Identify which cell holds the provided text, then report its (X, Y) central coordinate. 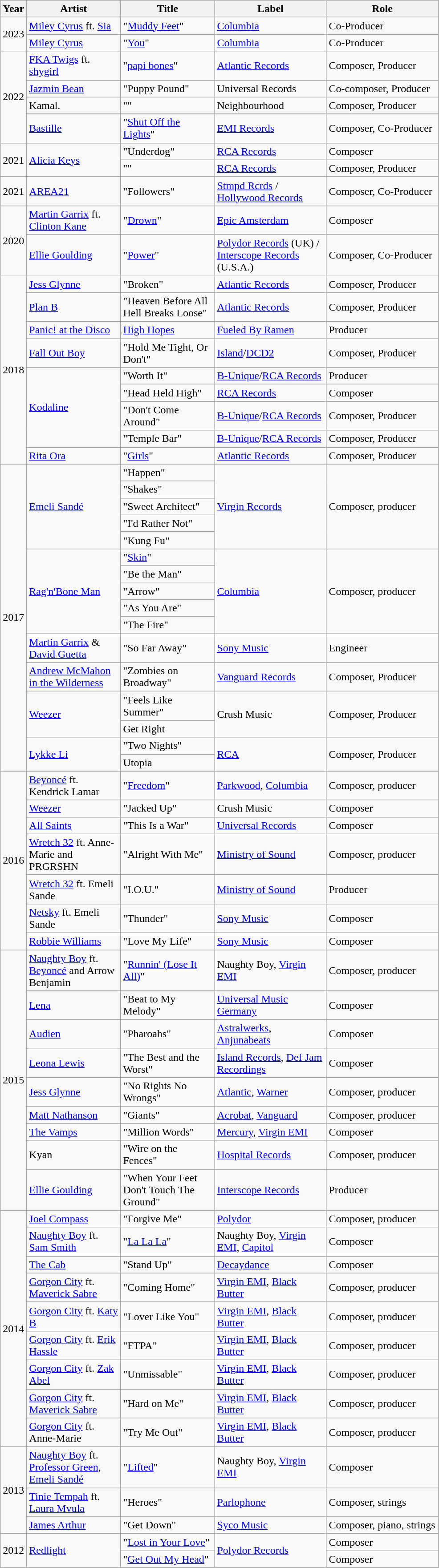
"Puppy Pound" (167, 89)
Gorgon City ft. Zak Abel (74, 1374)
Parlophone (271, 1502)
"I.O.U." (167, 889)
2018 (13, 370)
Miley Cyrus ft. Sia (74, 26)
Andrew McMahon in the Wilderness (74, 677)
Role (382, 9)
Rita Ora (74, 456)
Gorgon City ft. Anne-Marie (74, 1433)
Island/DCD2 (271, 353)
"Get Down" (167, 1525)
"When Your Feet Don't Touch The Ground" (167, 1190)
The Vamps (74, 1132)
"Try Me Out" (167, 1433)
Get Right (167, 729)
Engineer (382, 648)
"Head Held High" (167, 393)
Syco Music (271, 1525)
Acrobat, Vanguard (271, 1115)
Naughty Boy ft. Beyoncé and Arrow Benjamin (74, 970)
FKA Twigs ft. shygirl (74, 66)
"papi bones" (167, 66)
"Freedom" (167, 786)
"Kung Fu" (167, 540)
Alicia Keys (74, 160)
Polydor (271, 1219)
Lykke Li (74, 754)
"Zombies on Broadway" (167, 677)
"Million Words" (167, 1132)
"Temple Bar" (167, 439)
Epic Amsterdam (271, 220)
"Don't Come Around" (167, 416)
Gorgon City ft. Katy B (74, 1316)
Robbie Williams (74, 941)
"Happen" (167, 473)
Mercury, Virgin EMI (271, 1132)
Kodaline (74, 408)
Universal Music Germany (271, 1006)
"Broken" (167, 284)
"Hold Me Tight, Or Don't" (167, 353)
"Arrow" (167, 591)
2023 (13, 34)
"Drown" (167, 220)
"Forgive Me" (167, 1219)
Island Records, Def Jam Recordings (271, 1063)
Virgin Records (271, 506)
2016 (13, 861)
Hospital Records (271, 1155)
"Followers" (167, 191)
"Girls" (167, 456)
Redlight (74, 1551)
"Hard on Me" (167, 1403)
Wretch 32 ft. Emeli Sande (74, 889)
Utopia (167, 763)
2020 (13, 240)
Naughty Boy ft. Professor Green, Emeli Sandé (74, 1467)
"So Far Away" (167, 648)
"Shut Off the Lights" (167, 128)
Neighbourhood (271, 105)
Jazmin Bean (74, 89)
Panic! at the Disco (74, 330)
"As You Are" (167, 608)
"Worth It" (167, 376)
"You" (167, 43)
Kamal. (74, 105)
"Power" (167, 255)
Emeli Sandé (74, 506)
AREA21 (74, 191)
Interscope Records (271, 1190)
"Two Nights" (167, 746)
Audien (74, 1034)
"Lifted" (167, 1467)
Stmpd Rcrds / Hollywood Records (271, 191)
"Love My Life" (167, 941)
"Shakes" (167, 489)
Bastille (74, 128)
Fueled By Ramen (271, 330)
Decaydance (271, 1265)
"Skin" (167, 557)
2022 (13, 97)
Polydor Records (UK) / Interscope Records (U.S.A.) (271, 255)
Joel Compass (74, 1219)
Co-composer, Producer (382, 89)
"Lost in Your Love" (167, 1542)
"Get Out My Head" (167, 1559)
Parkwood, Columbia (271, 786)
"Heroes" (167, 1502)
2012 (13, 1551)
"Feels Like Summer" (167, 706)
"The Fire" (167, 625)
Composer, piano, strings (382, 1525)
Martin Garrix ft. Clinton Kane (74, 220)
"Stand Up" (167, 1265)
The Cab (74, 1265)
"Beat to My Melody" (167, 1006)
Atlantic, Warner (271, 1092)
Miley Cyrus (74, 43)
"Coming Home" (167, 1288)
Vanguard Records (271, 677)
High Hopes (167, 330)
"Underdog" (167, 151)
"Lover Like You" (167, 1316)
"Wire on the Fences" (167, 1155)
"FTPA" (167, 1346)
"Alright With Me" (167, 854)
"Runnin' (Lose It All)" (167, 970)
Composer, strings (382, 1502)
Leona Lewis (74, 1063)
Matt Nathanson (74, 1115)
2013 (13, 1491)
"Thunder" (167, 918)
RCA (271, 754)
"Giants" (167, 1115)
EMI Records (271, 128)
Lena (74, 1006)
"I'd Rather Not" (167, 523)
Naughty Boy ft. Sam Smith (74, 1241)
Artist (74, 9)
Beyoncé ft. Kendrick Lamar (74, 786)
2015 (13, 1080)
2017 (13, 618)
Martin Garrix & David Guetta (74, 648)
"Muddy Feet" (167, 26)
All Saints (74, 825)
Polydor Records (271, 1551)
Netsky ft. Emeli Sande (74, 918)
Naughty Boy, Virgin EMI, Capitol (271, 1241)
"La La La" (167, 1241)
Fall Out Boy (74, 353)
"Unmissable" (167, 1374)
Plan B (74, 307)
2014 (13, 1329)
Tinie Tempah ft. Laura Mvula (74, 1502)
"Heaven Before All Hell Breaks Loose" (167, 307)
Wretch 32 ft. Anne-Marie and PRGRSHN (74, 854)
"Pharoahs" (167, 1034)
Rag'n'Bone Man (74, 591)
Kyan (74, 1155)
Year (13, 9)
Astralwerks, Anjunabeats (271, 1034)
"Sweet Architect" (167, 506)
"The Best and the Worst" (167, 1063)
"No Rights No Wrongs" (167, 1092)
Gorgon City ft. Erik Hassle (74, 1346)
James Arthur (74, 1525)
"Be the Man" (167, 574)
"Jacked Up" (167, 808)
Label (271, 9)
Title (167, 9)
"This Is a War" (167, 825)
